From the cell containing the given text, extract its center point as [X, Y] coordinate. 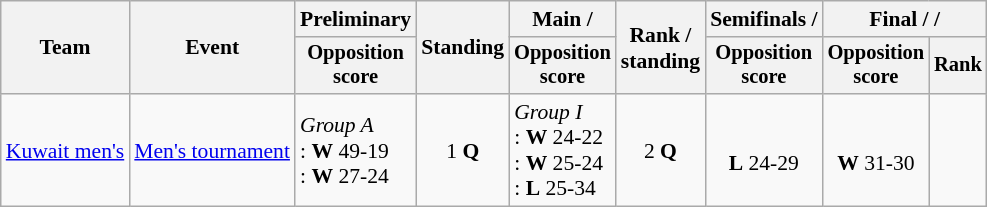
Men's tournament [212, 150]
Final / / [905, 19]
Group A: W 49-19: W 27-24 [356, 150]
1 Q [462, 150]
W 31-30 [876, 150]
Rank / standing [660, 48]
L 24-29 [764, 150]
Standing [462, 48]
Group I: W 24-22: W 25-24: L 25-34 [562, 150]
Team [66, 48]
Preliminary [356, 19]
Rank [958, 66]
2 Q [660, 150]
Event [212, 48]
Semifinals / [764, 19]
Main / [562, 19]
Kuwait men's [66, 150]
